Find where the given text appears and provide that cell's center as (X, Y) coordinate. 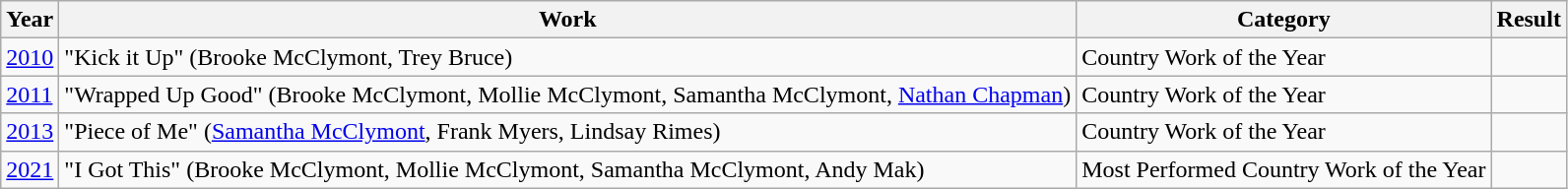
2013 (30, 132)
Result (1529, 20)
Year (30, 20)
"Piece of Me" (Samantha McClymont, Frank Myers, Lindsay Rimes) (567, 132)
2011 (30, 94)
"I Got This" (Brooke McClymont, Mollie McClymont, Samantha McClymont, Andy Mak) (567, 169)
"Wrapped Up Good" (Brooke McClymont, Mollie McClymont, Samantha McClymont, Nathan Chapman) (567, 94)
"Kick it Up" (Brooke McClymont, Trey Bruce) (567, 57)
Work (567, 20)
Most Performed Country Work of the Year (1284, 169)
2010 (30, 57)
2021 (30, 169)
Category (1284, 20)
